For the text-containing cell, return its midpoint in [x, y] coordinate format. 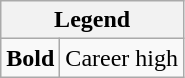
Legend [92, 20]
Bold [30, 58]
Career high [122, 58]
